Identify which cell holds the provided text, then report its (X, Y) central coordinate. 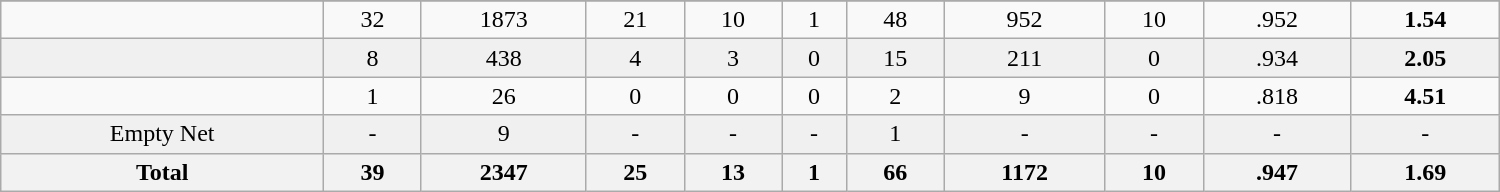
Empty Net (162, 134)
.947 (1277, 172)
4.51 (1425, 96)
1.54 (1425, 20)
.952 (1277, 20)
66 (895, 172)
2347 (504, 172)
1.69 (1425, 172)
15 (895, 58)
25 (635, 172)
3 (733, 58)
1873 (504, 20)
8 (373, 58)
Total (162, 172)
2.05 (1425, 58)
48 (895, 20)
39 (373, 172)
952 (1024, 20)
.934 (1277, 58)
26 (504, 96)
21 (635, 20)
211 (1024, 58)
.818 (1277, 96)
4 (635, 58)
32 (373, 20)
1172 (1024, 172)
13 (733, 172)
438 (504, 58)
2 (895, 96)
